Pinpoint the cell where the given text exists, returning its [x, y] midpoint coordinate. 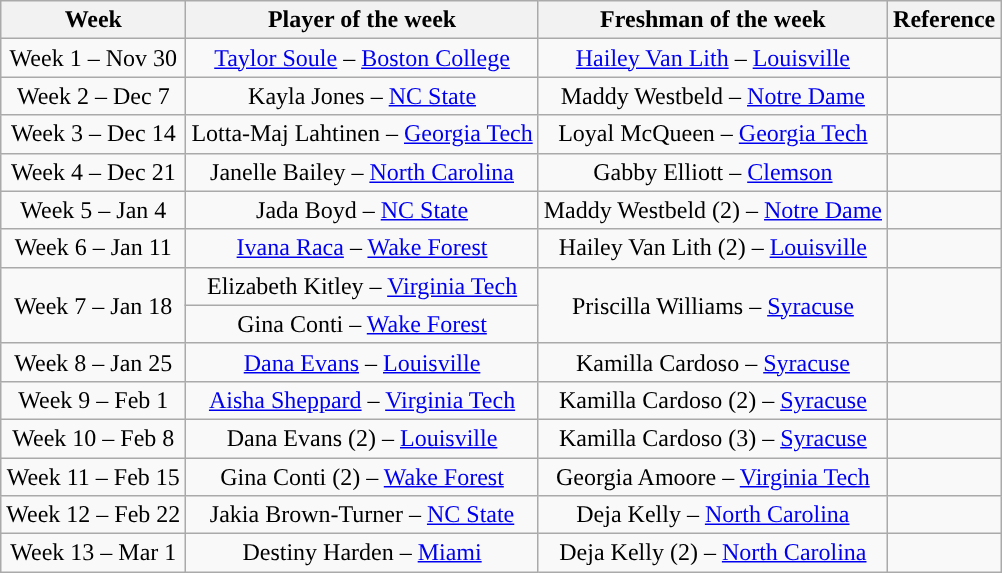
Deja Kelly – North Carolina [712, 515]
Hailey Van Lith (2) – Louisville [712, 248]
Kamilla Cardoso (3) – Syracuse [712, 438]
Reference [944, 20]
Week 11 – Feb 15 [94, 477]
Player of the week [362, 20]
Week 1 – Nov 30 [94, 58]
Week 3 – Dec 14 [94, 134]
Week 9 – Feb 1 [94, 400]
Week 13 – Mar 1 [94, 553]
Kayla Jones – NC State [362, 96]
Hailey Van Lith – Louisville [712, 58]
Maddy Westbeld (2) – Notre Dame [712, 210]
Aisha Sheppard – Virginia Tech [362, 400]
Georgia Amoore – Virginia Tech [712, 477]
Week 2 – Dec 7 [94, 96]
Week 5 – Jan 4 [94, 210]
Ivana Raca – Wake Forest [362, 248]
Week [94, 20]
Elizabeth Kitley – Virginia Tech [362, 286]
Janelle Bailey – North Carolina [362, 172]
Gina Conti – Wake Forest [362, 324]
Week 8 – Jan 25 [94, 362]
Week 6 – Jan 11 [94, 248]
Dana Evans – Louisville [362, 362]
Deja Kelly (2) – North Carolina [712, 553]
Loyal McQueen – Georgia Tech [712, 134]
Priscilla Williams – Syracuse [712, 305]
Freshman of the week [712, 20]
Week 10 – Feb 8 [94, 438]
Maddy Westbeld – Notre Dame [712, 96]
Jada Boyd – NC State [362, 210]
Jakia Brown-Turner – NC State [362, 515]
Lotta-Maj Lahtinen – Georgia Tech [362, 134]
Dana Evans (2) – Louisville [362, 438]
Week 4 – Dec 21 [94, 172]
Gina Conti (2) – Wake Forest [362, 477]
Week 12 – Feb 22 [94, 515]
Kamilla Cardoso (2) – Syracuse [712, 400]
Taylor Soule – Boston College [362, 58]
Week 7 – Jan 18 [94, 305]
Destiny Harden – Miami [362, 553]
Kamilla Cardoso – Syracuse [712, 362]
Gabby Elliott – Clemson [712, 172]
